Search for the cell housing the specified text and yield its (x, y) center coordinate. 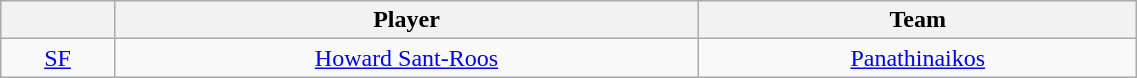
Panathinaikos (918, 58)
Howard Sant-Roos (406, 58)
SF (58, 58)
Team (918, 20)
Player (406, 20)
